Find where the given text appears and provide that cell's center as [x, y] coordinate. 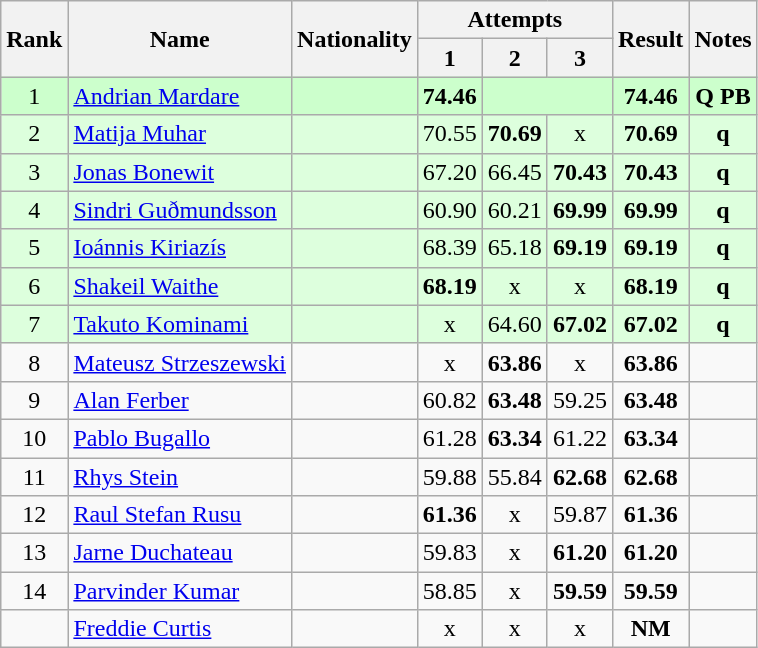
60.82 [450, 400]
Parvinder Kumar [180, 591]
12 [34, 515]
Freddie Curtis [180, 629]
58.85 [450, 591]
Rank [34, 39]
Ioánnis Kiriazís [180, 248]
Name [180, 39]
Alan Ferber [180, 400]
Raul Stefan Rusu [180, 515]
Jarne Duchateau [180, 553]
13 [34, 553]
55.84 [514, 477]
14 [34, 591]
Mateusz Strzeszewski [180, 362]
Matija Muhar [180, 134]
68.39 [450, 248]
Sindri Guðmundsson [180, 210]
NM [650, 629]
Pablo Bugallo [180, 438]
Nationality [355, 39]
Jonas Bonewit [180, 172]
64.60 [514, 324]
Q PB [723, 96]
61.28 [450, 438]
11 [34, 477]
Shakeil Waithe [180, 286]
Result [650, 39]
Rhys Stein [180, 477]
67.20 [450, 172]
Andrian Mardare [180, 96]
59.88 [450, 477]
8 [34, 362]
61.22 [580, 438]
6 [34, 286]
59.83 [450, 553]
10 [34, 438]
Attempts [514, 20]
7 [34, 324]
60.21 [514, 210]
66.45 [514, 172]
5 [34, 248]
60.90 [450, 210]
70.55 [450, 134]
59.87 [580, 515]
4 [34, 210]
59.25 [580, 400]
65.18 [514, 248]
Takuto Kominami [180, 324]
Notes [723, 39]
9 [34, 400]
